Identify which cell holds the provided text, then report its (X, Y) central coordinate. 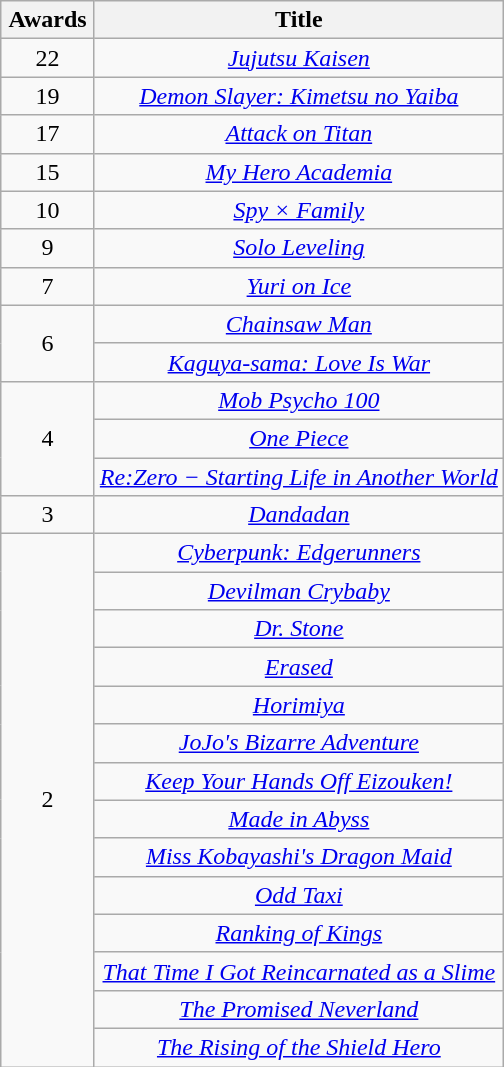
Odd Taxi (298, 895)
3 (48, 515)
17 (48, 134)
The Promised Neverland (298, 1009)
Awards (48, 20)
Dandadan (298, 515)
19 (48, 96)
Keep Your Hands Off Eizouken! (298, 781)
Solo Leveling (298, 248)
Cyberpunk: Edgerunners (298, 553)
Kaguya-sama: Love Is War (298, 362)
4 (48, 438)
The Rising of the Shield Hero (298, 1047)
JoJo's Bizarre Adventure (298, 743)
Ranking of Kings (298, 933)
Devilman Crybaby (298, 591)
Horimiya (298, 705)
Jujutsu Kaisen (298, 58)
Mob Psycho 100 (298, 400)
My Hero Academia (298, 172)
That Time I Got Reincarnated as a Slime (298, 971)
10 (48, 210)
Chainsaw Man (298, 324)
Miss Kobayashi's Dragon Maid (298, 857)
15 (48, 172)
Made in Abyss (298, 819)
2 (48, 800)
7 (48, 286)
Spy × Family (298, 210)
Dr. Stone (298, 629)
6 (48, 343)
Erased (298, 667)
Yuri on Ice (298, 286)
Attack on Titan (298, 134)
22 (48, 58)
Demon Slayer: Kimetsu no Yaiba (298, 96)
Re:Zero − Starting Life in Another World (298, 477)
One Piece (298, 438)
Title (298, 20)
9 (48, 248)
